Locate the cell with the specified text and output its [X, Y] center coordinate. 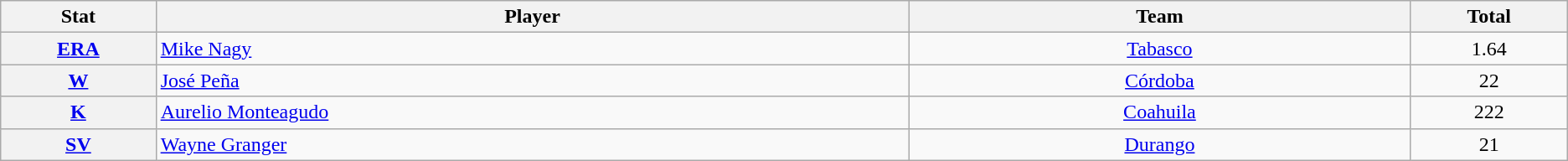
Wayne Granger [533, 144]
Team [1159, 17]
1.64 [1489, 49]
21 [1489, 144]
Durango [1159, 144]
Total [1489, 17]
W [79, 80]
22 [1489, 80]
Aurelio Monteagudo [533, 112]
222 [1489, 112]
ERA [79, 49]
Coahuila [1159, 112]
Tabasco [1159, 49]
SV [79, 144]
Stat [79, 17]
José Peña [533, 80]
Mike Nagy [533, 49]
Córdoba [1159, 80]
K [79, 112]
Player [533, 17]
